Search for the cell housing the specified text and yield its [x, y] center coordinate. 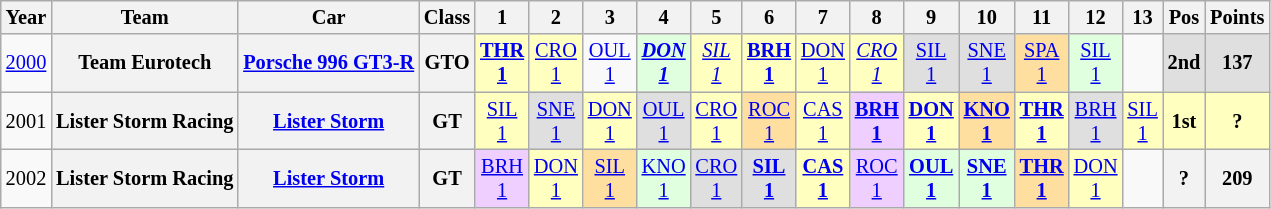
5 [717, 17]
Porsche 996 GT3-R [328, 63]
2 [556, 17]
2002 [26, 178]
10 [987, 17]
1st [1184, 121]
4 [664, 17]
Class [447, 17]
Team Eurotech [144, 63]
11 [1042, 17]
Team [144, 17]
Year [26, 17]
8 [877, 17]
137 [1237, 63]
Car [328, 17]
1 [502, 17]
6 [769, 17]
Points [1237, 17]
2001 [26, 121]
Pos [1184, 17]
2000 [26, 63]
2nd [1184, 63]
SPA1 [1042, 63]
9 [932, 17]
13 [1142, 17]
12 [1096, 17]
GTO [447, 63]
3 [610, 17]
7 [823, 17]
209 [1237, 178]
